Provide the (X, Y) coordinate of the cell's center where the given text is located.  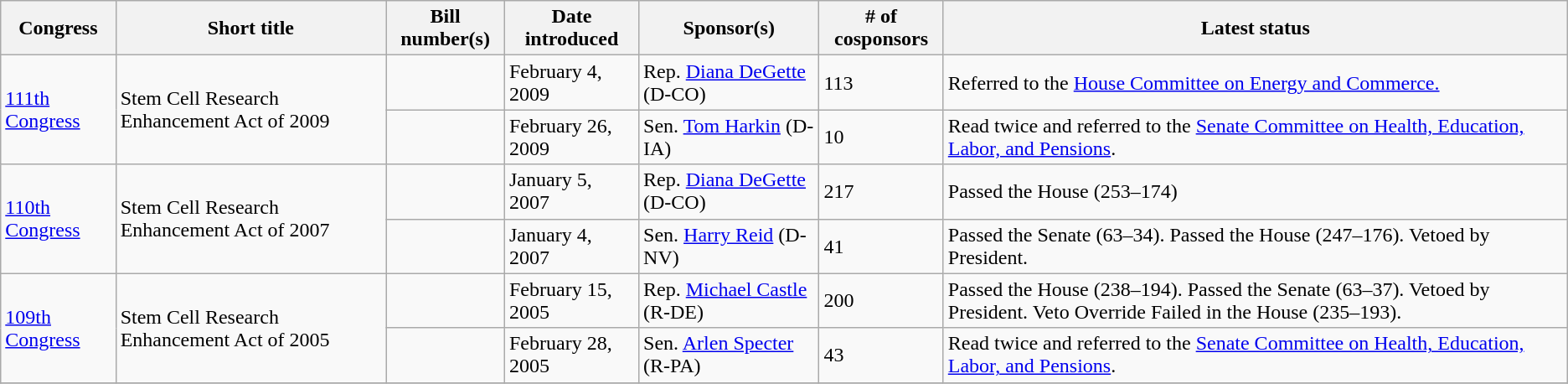
Latest status (1255, 29)
Congress (59, 29)
Stem Cell Research Enhancement Act of 2005 (251, 328)
10 (881, 138)
200 (881, 300)
110th Congress (59, 219)
Rep. Michael Castle (R-DE) (729, 300)
Sen. Tom Harkin (D-IA) (729, 138)
Passed the Senate (63–34). Passed the House (247–176). Vetoed by President. (1255, 246)
Stem Cell Research Enhancement Act of 2007 (251, 219)
February 28, 2005 (571, 355)
Stem Cell Research Enhancement Act of 2009 (251, 110)
Sen. Arlen Specter (R-PA) (729, 355)
January 5, 2007 (571, 191)
Sponsor(s) (729, 29)
217 (881, 191)
43 (881, 355)
Bill number(s) (446, 29)
Passed the House (253–174) (1255, 191)
January 4, 2007 (571, 246)
February 15, 2005 (571, 300)
Sen. Harry Reid (D-NV) (729, 246)
Date introduced (571, 29)
Referred to the House Committee on Energy and Commerce. (1255, 82)
111th Congress (59, 110)
109th Congress (59, 328)
Passed the House (238–194). Passed the Senate (63–37). Vetoed by President. Veto Override Failed in the House (235–193). (1255, 300)
41 (881, 246)
February 26, 2009 (571, 138)
February 4, 2009 (571, 82)
Short title (251, 29)
113 (881, 82)
# of cosponsors (881, 29)
